Locate the cell with the specified text and output its (X, Y) center coordinate. 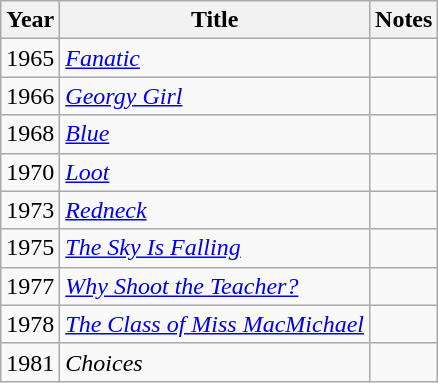
The Sky Is Falling (215, 248)
Year (30, 20)
1970 (30, 172)
Fanatic (215, 58)
Redneck (215, 210)
Georgy Girl (215, 96)
1968 (30, 134)
1977 (30, 286)
Notes (404, 20)
1981 (30, 362)
The Class of Miss MacMichael (215, 324)
1978 (30, 324)
Why Shoot the Teacher? (215, 286)
1966 (30, 96)
Loot (215, 172)
1965 (30, 58)
1973 (30, 210)
Title (215, 20)
1975 (30, 248)
Blue (215, 134)
Choices (215, 362)
